Capture the cell that displays the provided text and extract its [x, y] central coordinate. 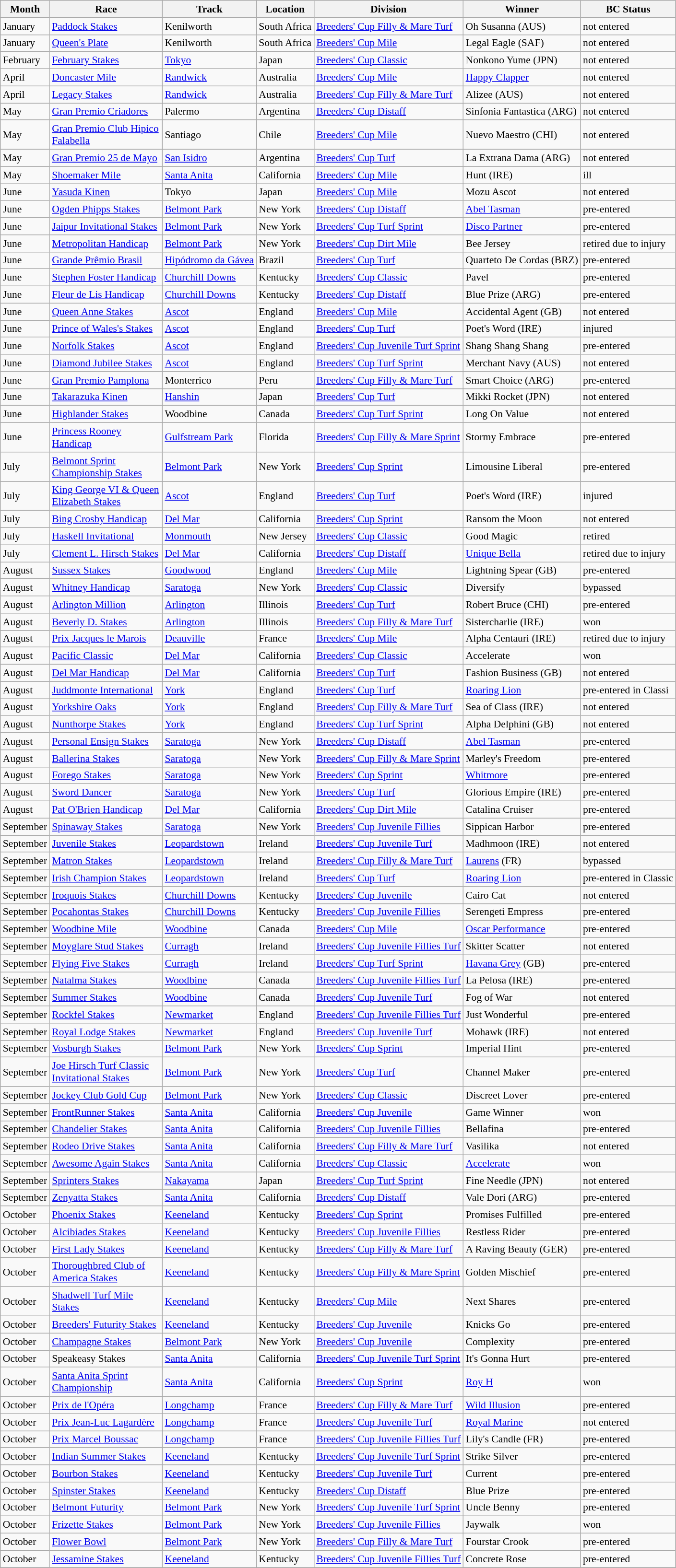
Alcibiades Stakes [106, 1232]
Alpha Centauri (IRE) [522, 639]
Vale Dori (ARG) [522, 1198]
Irish Champion Stakes [106, 878]
Sword Dancer [106, 793]
Rodeo Drive Stakes [106, 1147]
Matron Stakes [106, 861]
Royal Marine [522, 1422]
Nakayama [209, 1181]
Month [25, 9]
Pat O'Brien Handicap [106, 810]
Race [106, 9]
Ransom the Moon [522, 519]
Sussex Stakes [106, 571]
Gran Premio Criadores [106, 112]
Mohawk (IRE) [522, 1032]
Paddock Stakes [106, 26]
New Jersey [285, 537]
Accidental Agent (GB) [522, 312]
Bourbon Stakes [106, 1474]
Game Winner [522, 1112]
Fog of War [522, 998]
Laurens (FR) [522, 861]
Norfolk Stakes [106, 346]
Wild Illusion [522, 1405]
Hanshin [209, 397]
Alpha Delphini (GB) [522, 725]
Ballerina Stakes [106, 759]
Diversify [522, 588]
Disco Partner [522, 226]
Joe Hirsch Turf Classic Invitational Stakes [106, 1072]
Pocahontas Stakes [106, 912]
Nunthorpe Stakes [106, 725]
La Pelosa (IRE) [522, 981]
Juddmonte International [106, 690]
Phoenix Stakes [106, 1215]
Flying Five Stakes [106, 963]
Fourstar Crook [522, 1542]
Natalma Stakes [106, 981]
Royal Lodge Stakes [106, 1032]
Vasilika [522, 1147]
Just Wonderful [522, 1015]
Unique Bella [522, 553]
Gran Premio 25 de Mayo [106, 158]
Legacy Stakes [106, 94]
La Extrana Dama (ARG) [522, 158]
pre-entered in Classi [628, 690]
San Isidro [209, 158]
Forego Stakes [106, 775]
Imperial Hint [522, 1049]
Jaipur Invitational Stakes [106, 226]
Golden Mischief [522, 1272]
Lily's Candle (FR) [522, 1439]
Chile [285, 135]
Legal Eagle (SAF) [522, 43]
First Lady Stakes [106, 1249]
Discreet Lover [522, 1095]
Division [389, 9]
Champagne Stakes [106, 1342]
Yasuda Kinen [106, 192]
Summer Stakes [106, 998]
Florida [285, 437]
Bee Jersey [522, 244]
Belmont Sprint Championship Stakes [106, 467]
Oscar Performance [522, 929]
Robert Bruce (CHI) [522, 605]
Sinfonia Fantastica (ARG) [522, 112]
Princess Rooney Handicap [106, 437]
Uncle Benny [522, 1508]
Yorkshire Oaks [106, 707]
Zenyatta Stakes [106, 1198]
It's Gonna Hurt [522, 1359]
Prix Jacques le Marois [106, 639]
Rockfel Stakes [106, 1015]
February Stakes [106, 60]
Cairo Cat [522, 895]
Winner [522, 9]
Blue Prize [522, 1491]
Nuevo Maestro (CHI) [522, 135]
Gran Premio Club Hipico Falabella [106, 135]
Sistercharlie (IRE) [522, 622]
Alizee (AUS) [522, 94]
Frizette Stakes [106, 1525]
Gran Premio Pamplona [106, 380]
Flower Bowl [106, 1542]
Fashion Business (GB) [522, 673]
Queen's Plate [106, 43]
Madhmoon (IRE) [522, 844]
Sprinters Stakes [106, 1181]
Current [522, 1474]
Monmouth [209, 537]
Fleur de Lis Handicap [106, 295]
King George VI & Queen Elizabeth Stakes [106, 496]
Shadwell Turf Mile Stakes [106, 1301]
Concrete Rose [522, 1559]
Highlander Stakes [106, 414]
Merchant Navy (AUS) [522, 363]
Moyglare Stud Stakes [106, 947]
Shoemaker Mile [106, 175]
Mikki Rocket (JPN) [522, 397]
Goodwood [209, 571]
Prince of Wales's Stakes [106, 329]
Jaywalk [522, 1525]
Juvenile Stakes [106, 844]
Hunt (IRE) [522, 175]
Grande Prêmio Brasil [106, 260]
Knicks Go [522, 1325]
Jessamine Stakes [106, 1559]
A Raving Beauty (GER) [522, 1249]
Smart Choice (ARG) [522, 380]
Fine Needle (JPN) [522, 1181]
Takarazuka Kinen [106, 397]
Whitmore [522, 775]
Limousine Liberal [522, 467]
Haskell Invitational [106, 537]
Doncaster Mile [106, 78]
Good Magic [522, 537]
Marley's Freedom [522, 759]
Location [285, 9]
Spinster Stakes [106, 1491]
Restless Rider [522, 1232]
Jockey Club Gold Cup [106, 1095]
Havana Grey (GB) [522, 963]
Breeders' Futurity Stakes [106, 1325]
Nonkono Yume (JPN) [522, 60]
BC Status [628, 9]
Quarteto De Cordas (BRZ) [522, 260]
Palermo [209, 112]
Personal Ensign Stakes [106, 741]
Beverly D. Stakes [106, 622]
Metropolitan Handicap [106, 244]
Indian Summer Stakes [106, 1457]
Chandelier Stakes [106, 1129]
Serengeti Empress [522, 912]
Sea of Class (IRE) [522, 707]
Monterrico [209, 380]
Peru [285, 380]
Prix Marcel Boussac [106, 1439]
Ogden Phipps Stakes [106, 210]
Prix Jean-Luc Lagardère [106, 1422]
Spinaway Stakes [106, 827]
Sippican Harbor [522, 827]
Skitter Scatter [522, 947]
Arlington Million [106, 605]
retired [628, 537]
Pacific Classic [106, 656]
Long On Value [522, 414]
Glorious Empire (IRE) [522, 793]
Next Shares [522, 1301]
Awesome Again Stakes [106, 1164]
Del Mar Handicap [106, 673]
Santa Anita Sprint Championship [106, 1382]
Strike Silver [522, 1457]
Prix de l'Opéra [106, 1405]
Promises Fulfilled [522, 1215]
Track [209, 9]
pre-entered in Classic [628, 878]
FrontRunner Stakes [106, 1112]
Bellafina [522, 1129]
Roy H [522, 1382]
Diamond Jubilee Stakes [106, 363]
Complexity [522, 1342]
Shang Shang Shang [522, 346]
Catalina Cruiser [522, 810]
Pavel [522, 278]
Hipódromo da Gávea [209, 260]
Stormy Embrace [522, 437]
Deauville [209, 639]
Brazil [285, 260]
Thoroughbred Club of America Stakes [106, 1272]
Speakeasy Stakes [106, 1359]
ill [628, 175]
Iroquois Stakes [106, 895]
Santiago [209, 135]
Blue Prize (ARG) [522, 295]
Clement L. Hirsch Stakes [106, 553]
Vosburgh Stakes [106, 1049]
February [25, 60]
Queen Anne Stakes [106, 312]
Gulfstream Park [209, 437]
Bing Crosby Handicap [106, 519]
Whitney Handicap [106, 588]
Happy Clapper [522, 78]
Channel Maker [522, 1072]
Oh Susanna (AUS) [522, 26]
Woodbine Mile [106, 929]
Mozu Ascot [522, 192]
Stephen Foster Handicap [106, 278]
Lightning Spear (GB) [522, 571]
Belmont Futurity [106, 1508]
